Find where the given text appears and provide that cell's center as [X, Y] coordinate. 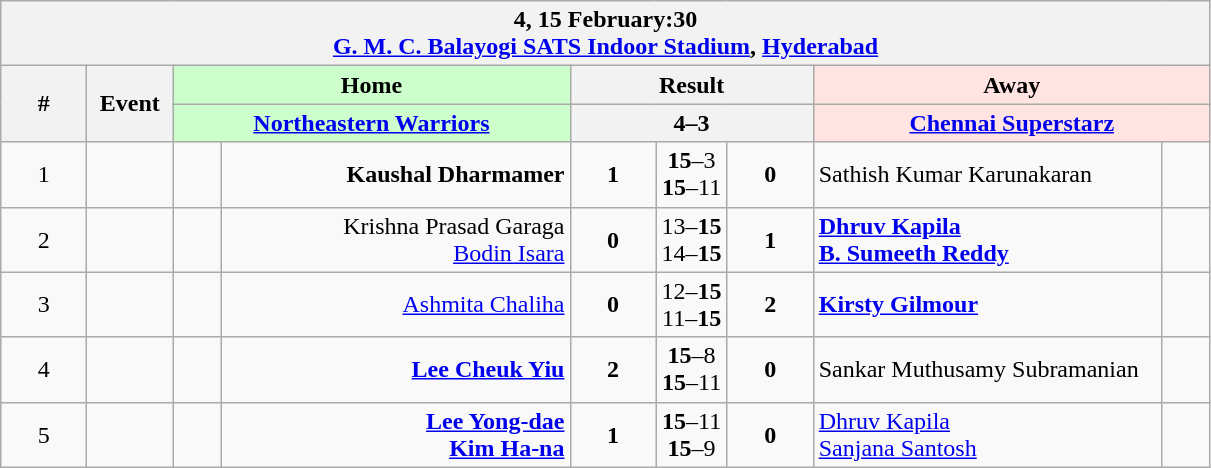
Chennai Superstarz [1012, 123]
Event [130, 104]
12–1511–15 [692, 304]
15–315–11 [692, 174]
13–1514–15 [692, 240]
Sankar Muthusamy Subramanian [988, 370]
Lee Yong-dae Kim Ha-na [396, 434]
Dhruv Kapila Sanjana Santosh [988, 434]
4, 15 February:30G. M. C. Balayogi SATS Indoor Stadium, Hyderabad [606, 34]
Kirsty Gilmour [988, 304]
4–3 [692, 123]
# [44, 104]
Ashmita Chaliha [396, 304]
3 [44, 304]
Krishna Prasad Garaga Bodin Isara [396, 240]
Lee Cheuk Yiu [396, 370]
Away [1012, 85]
Sathish Kumar Karunakaran [988, 174]
Northeastern Warriors [372, 123]
Kaushal Dharmamer [396, 174]
Home [372, 85]
5 [44, 434]
Result [692, 85]
Dhruv Kapila B. Sumeeth Reddy [988, 240]
15–815–11 [692, 370]
4 [44, 370]
15–1115–9 [692, 434]
